Detect which cell encompasses the target text, then output its (X, Y) center coordinate. 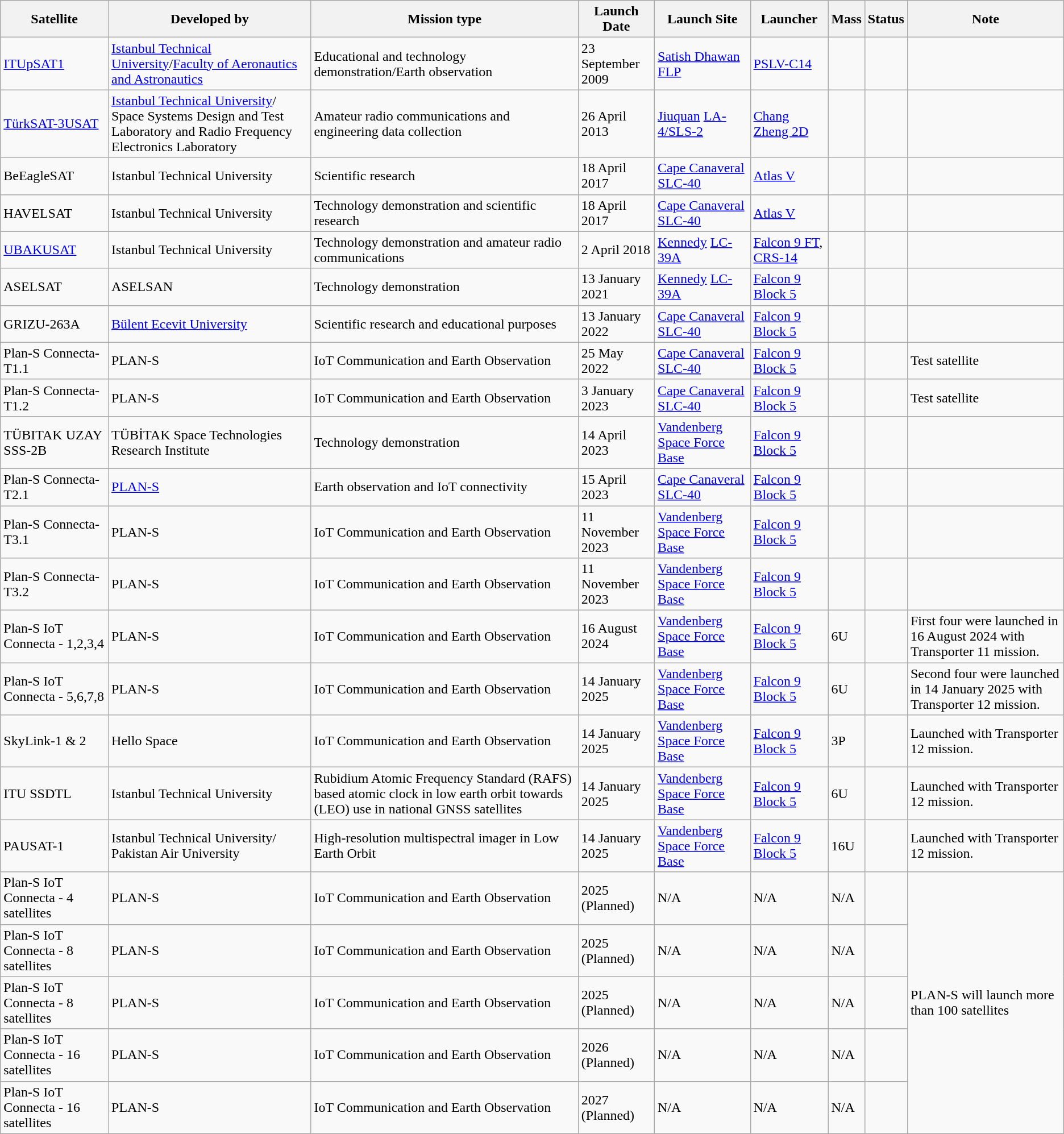
Earth observation and IoT connectivity (444, 487)
Plan-S Connecta-T3.1 (55, 532)
TÜBITAK UZAY SSS-2B (55, 442)
Plan-S IoT Connecta - 1,2,3,4 (55, 637)
Technology demonstration and amateur radio communications (444, 250)
16 August 2024 (616, 637)
Plan-S Connecta-T3.2 (55, 584)
Technology demonstration and scientific research (444, 213)
Launch Site (703, 19)
Plan-S IoT Connecta - 5,6,7,8 (55, 689)
Plan-S Connecta-T1.2 (55, 398)
PSLV-C14 (789, 64)
Educational and technology demonstration/Earth observation (444, 64)
23 September 2009 (616, 64)
Plan-S Connecta-T1.1 (55, 360)
Istanbul Technical University/Space Systems Design and Test Laboratory and Radio Frequency Electronics Laboratory (210, 124)
GRIZU-263A (55, 324)
26 April 2013 (616, 124)
13 January 2022 (616, 324)
2 April 2018 (616, 250)
PLAN-S will launch more than 100 satellites (986, 1003)
3P (846, 741)
Developed by (210, 19)
TürkSAT-3USAT (55, 124)
Satellite (55, 19)
Second four were launched in 14 January 2025 with Transporter 12 mission. (986, 689)
Mass (846, 19)
25 May 2022 (616, 360)
2026(Planned) (616, 1055)
Satish Dhawan FLP (703, 64)
Rubidium Atomic Frequency Standard (RAFS) based atomic clock in low earth orbit towards (LEO) use in national GNSS satellites (444, 794)
16U (846, 846)
First four were launched in 16 August 2024 with Transporter 11 mission. (986, 637)
Scientific research (444, 176)
BeEagleSAT (55, 176)
ASELSAN (210, 286)
High-resolution multispectral imager in Low Earth Orbit (444, 846)
Falcon 9 FT, CRS-14 (789, 250)
Jiuquan LA-4/SLS-2 (703, 124)
Plan-S IoT Connecta - 4 satellites (55, 898)
ITUpSAT1 (55, 64)
Status (886, 19)
Launch Date (616, 19)
2027(Planned) (616, 1107)
3 January 2023 (616, 398)
ITU SSDTL (55, 794)
Plan-S Connecta-T2.1 (55, 487)
ASELSAT (55, 286)
Mission type (444, 19)
Scientific research and educational purposes (444, 324)
13 January 2021 (616, 286)
HAVELSAT (55, 213)
Hello Space (210, 741)
UBAKUSAT (55, 250)
Note (986, 19)
Istanbul Technical University/Faculty of Aeronautics and Astronautics (210, 64)
TÜBİTAK Space Technologies Research Institute (210, 442)
SkyLink-1 & 2 (55, 741)
PAUSAT-1 (55, 846)
Launcher (789, 19)
15 April 2023 (616, 487)
Istanbul Technical University/ Pakistan Air University (210, 846)
Bülent Ecevit University (210, 324)
14 April 2023 (616, 442)
Amateur radio communications and engineering data collection (444, 124)
Chang Zheng 2D (789, 124)
